Scan for the cell matching the given text and deliver its [x, y] coordinate at center. 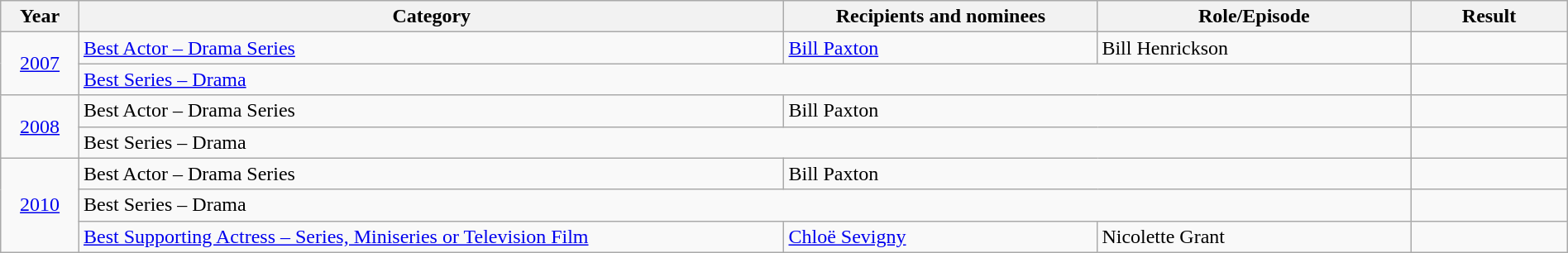
2010 [40, 205]
Best Supporting Actress – Series, Miniseries or Television Film [432, 236]
Category [432, 17]
Bill Henrickson [1254, 48]
Nicolette Grant [1254, 236]
Chloë Sevigny [941, 236]
2007 [40, 64]
2008 [40, 126]
Year [40, 17]
Recipients and nominees [941, 17]
Result [1489, 17]
Role/Episode [1254, 17]
